Find where the given text appears and provide that cell's center as (X, Y) coordinate. 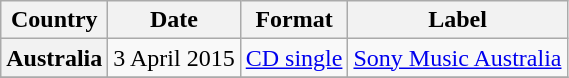
Label (458, 20)
3 April 2015 (174, 58)
Format (294, 20)
Country (54, 20)
Sony Music Australia (458, 58)
CD single (294, 58)
Australia (54, 58)
Date (174, 20)
